Identify which cell holds the provided text, then report its [X, Y] central coordinate. 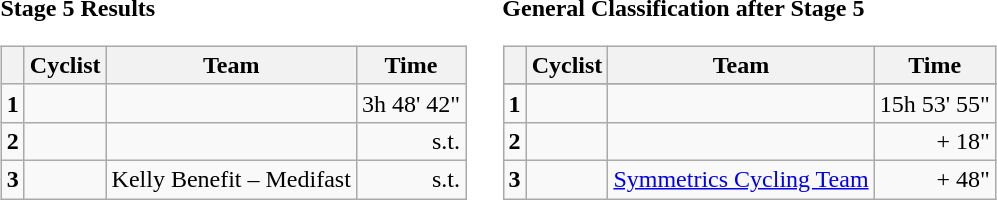
3h 48' 42" [410, 103]
Symmetrics Cycling Team [741, 179]
+ 48" [934, 179]
+ 18" [934, 141]
15h 53' 55" [934, 103]
Kelly Benefit – Medifast [231, 179]
